Provide the [x, y] coordinate of the cell's center where the given text is located.  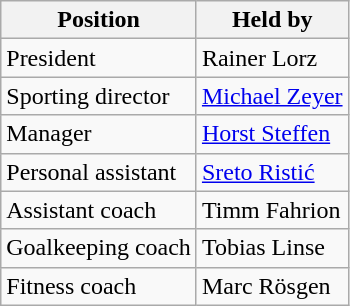
Held by [272, 20]
Horst Steffen [272, 134]
Michael Zeyer [272, 96]
Goalkeeping coach [99, 248]
Rainer Lorz [272, 58]
Fitness coach [99, 286]
Position [99, 20]
Marc Rösgen [272, 286]
Sreto Ristić [272, 172]
Personal assistant [99, 172]
Timm Fahrion [272, 210]
Manager [99, 134]
Tobias Linse [272, 248]
Assistant coach [99, 210]
Sporting director [99, 96]
President [99, 58]
